Return [x, y] of the center of cell containing provided text 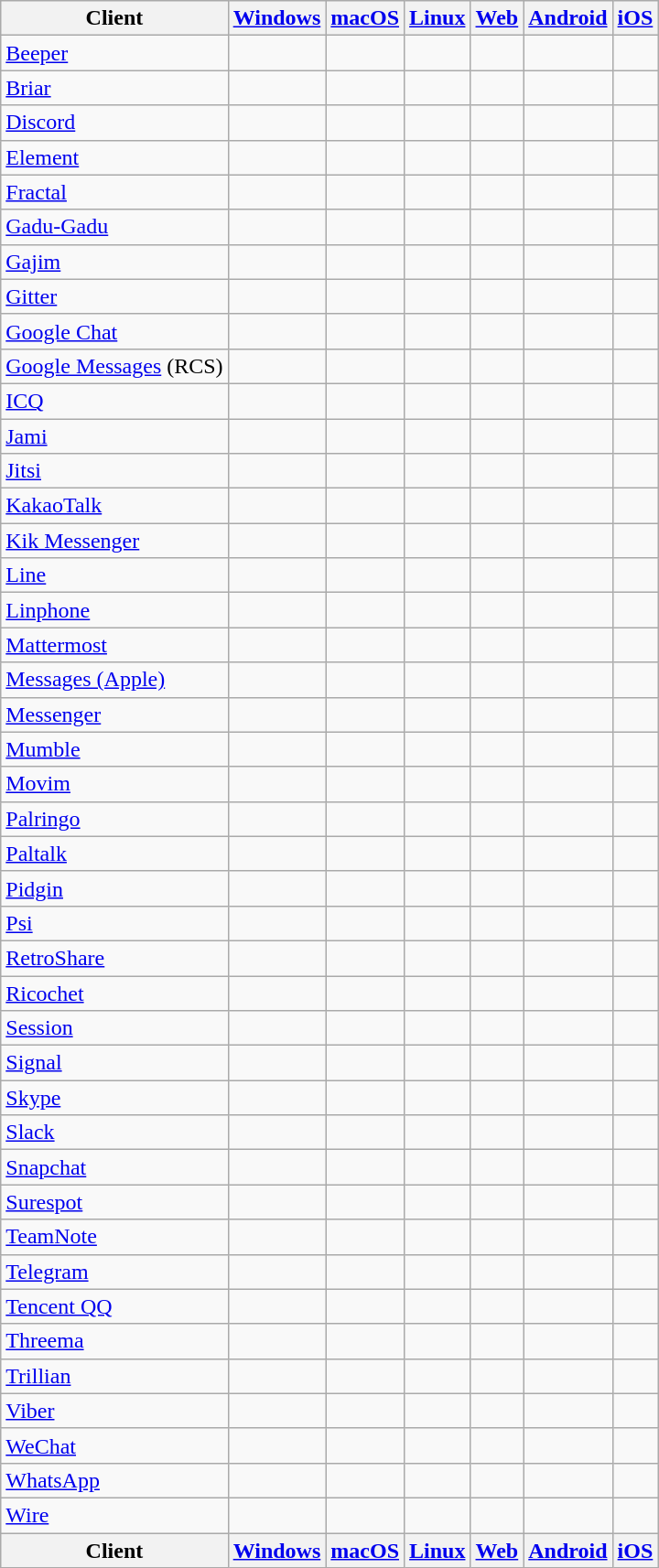
Viber [114, 1411]
Movim [114, 784]
RetroShare [114, 958]
Messenger [114, 714]
Jitsi [114, 471]
Linphone [114, 610]
Gajim [114, 262]
Line [114, 575]
Element [114, 157]
Briar [114, 88]
Kik Messenger [114, 541]
Slack [114, 1133]
Google Chat [114, 331]
Surespot [114, 1202]
Mattermost [114, 645]
Paltalk [114, 854]
Google Messages (RCS) [114, 366]
WeChat [114, 1445]
Beeper [114, 53]
Threema [114, 1341]
Trillian [114, 1376]
TeamNote [114, 1237]
Discord [114, 123]
Ricochet [114, 993]
ICQ [114, 401]
Mumble [114, 749]
Psi [114, 923]
Pidgin [114, 888]
Telegram [114, 1272]
Gitter [114, 296]
WhatsApp [114, 1480]
Session [114, 1028]
Palringo [114, 819]
Messages (Apple) [114, 680]
Tencent QQ [114, 1306]
Signal [114, 1063]
KakaoTalk [114, 506]
Snapchat [114, 1167]
Gadu-Gadu [114, 227]
Wire [114, 1515]
Fractal [114, 192]
Jami [114, 436]
Skype [114, 1098]
